Scan for the cell matching the given text and deliver its (X, Y) coordinate at center. 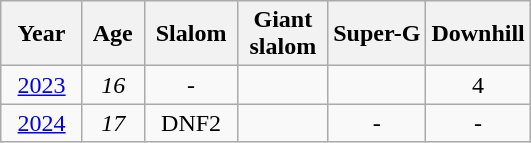
Year (42, 34)
4 (478, 85)
2024 (42, 123)
Slalom (191, 34)
2023 (42, 85)
Giant slalom (283, 34)
Downhill (478, 34)
Age (113, 34)
17 (113, 123)
Super-G (377, 34)
DNF2 (191, 123)
16 (113, 85)
